Scan for the cell matching the given text and deliver its [X, Y] coordinate at center. 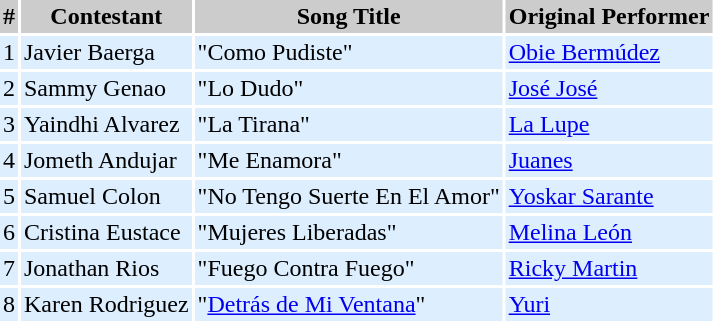
Karen Rodriguez [106, 304]
"Como Pudiste" [349, 52]
1 [9, 52]
Sammy Genao [106, 88]
4 [9, 160]
Original Performer [610, 16]
José José [610, 88]
"Detrás de Mi Ventana" [349, 304]
Obie Bermúdez [610, 52]
"Mujeres Liberadas" [349, 232]
Yoskar Sarante [610, 196]
Javier Baerga [106, 52]
5 [9, 196]
Jonathan Rios [106, 268]
"No Tengo Suerte En El Amor" [349, 196]
Song Title [349, 16]
"Lo Dudo" [349, 88]
6 [9, 232]
7 [9, 268]
"Me Enamora" [349, 160]
Yuri [610, 304]
"Fuego Contra Fuego" [349, 268]
Yaindhi Alvarez [106, 124]
Samuel Colon [106, 196]
"La Tirana" [349, 124]
Cristina Eustace [106, 232]
Ricky Martin [610, 268]
Melina León [610, 232]
Juanes [610, 160]
Contestant [106, 16]
# [9, 16]
2 [9, 88]
8 [9, 304]
Jometh Andujar [106, 160]
3 [9, 124]
La Lupe [610, 124]
